Return [X, Y] of the center of cell containing provided text 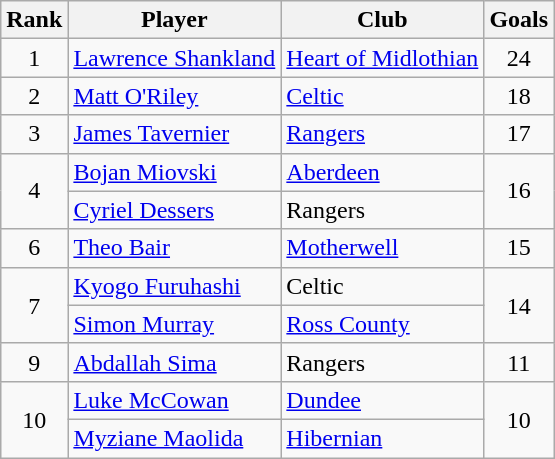
Cyriel Dessers [174, 210]
Abdallah Sima [174, 362]
Hibernian [382, 438]
11 [519, 362]
Lawrence Shankland [174, 58]
James Tavernier [174, 134]
15 [519, 248]
Club [382, 20]
Dundee [382, 400]
Myziane Maolida [174, 438]
14 [519, 305]
Bojan Miovski [174, 172]
1 [34, 58]
Heart of Midlothian [382, 58]
Goals [519, 20]
Theo Bair [174, 248]
Rank [34, 20]
Motherwell [382, 248]
24 [519, 58]
4 [34, 191]
16 [519, 191]
3 [34, 134]
Simon Murray [174, 324]
18 [519, 96]
17 [519, 134]
Aberdeen [382, 172]
9 [34, 362]
Luke McCowan [174, 400]
6 [34, 248]
2 [34, 96]
Player [174, 20]
Ross County [382, 324]
Matt O'Riley [174, 96]
Kyogo Furuhashi [174, 286]
7 [34, 305]
